Provide the (X, Y) coordinate of the cell's center where the given text is located.  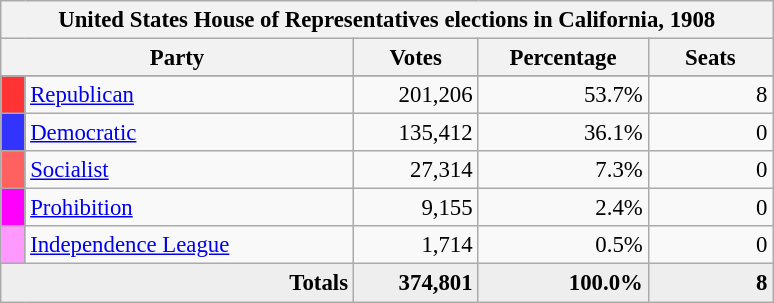
100.0% (563, 283)
Prohibition (189, 208)
9,155 (416, 208)
United States House of Representatives elections in California, 1908 (387, 20)
Seats (710, 58)
Percentage (563, 58)
36.1% (563, 133)
Socialist (189, 170)
0.5% (563, 245)
7.3% (563, 170)
Party (178, 58)
Republican (189, 95)
Democratic (189, 133)
201,206 (416, 95)
1,714 (416, 245)
Votes (416, 58)
53.7% (563, 95)
2.4% (563, 208)
Independence League (189, 245)
135,412 (416, 133)
Totals (178, 283)
374,801 (416, 283)
27,314 (416, 170)
